Provide the (x, y) coordinate of the cell's center where the given text is located.  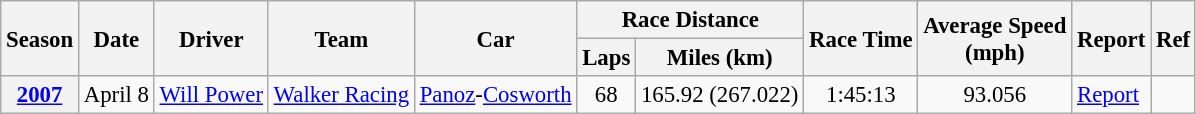
Team (341, 38)
Race Time (861, 38)
68 (606, 95)
Season (40, 38)
Car (495, 38)
Ref (1174, 38)
April 8 (116, 95)
93.056 (995, 95)
Date (116, 38)
2007 (40, 95)
1:45:13 (861, 95)
Race Distance (690, 20)
Driver (211, 38)
165.92 (267.022) (720, 95)
Laps (606, 58)
Average Speed(mph) (995, 38)
Walker Racing (341, 95)
Miles (km) (720, 58)
Will Power (211, 95)
Panoz-Cosworth (495, 95)
